Extract the [X, Y] coordinate from the center of the cell holding the provided text.  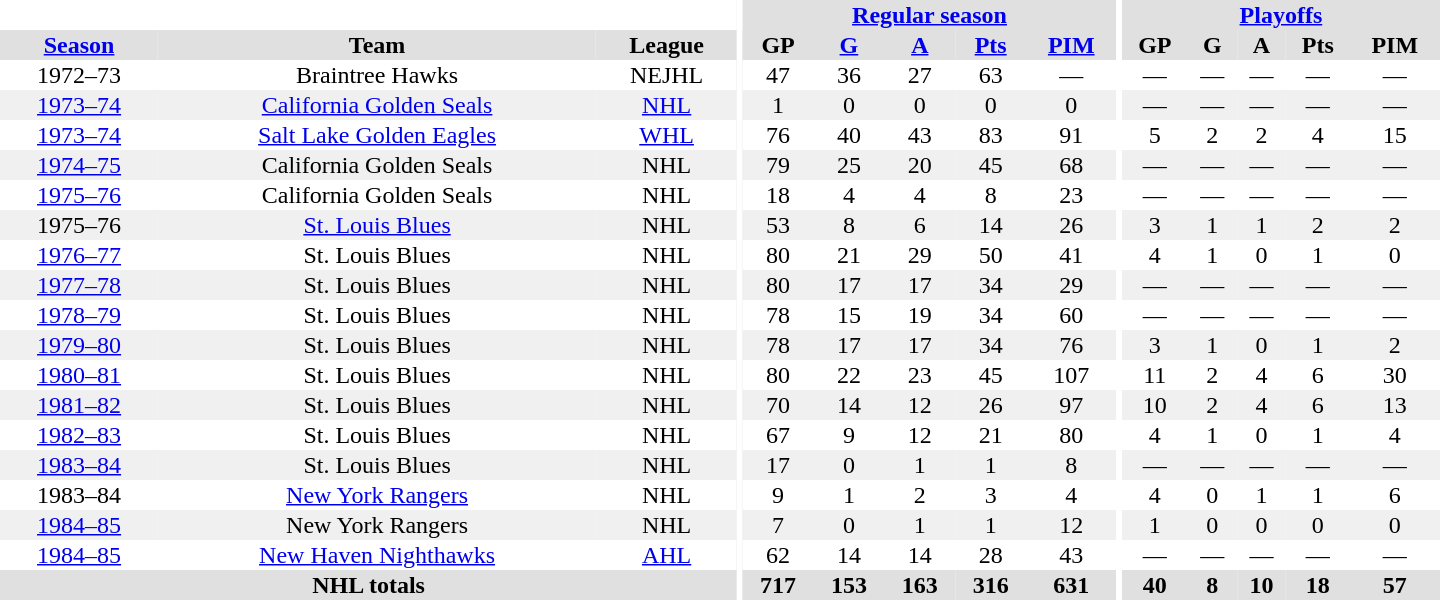
1979–80 [79, 345]
5 [1155, 135]
1980–81 [79, 375]
Salt Lake Golden Eagles [377, 135]
AHL [666, 555]
79 [778, 165]
67 [778, 435]
League [666, 45]
107 [1071, 375]
30 [1395, 375]
22 [848, 375]
60 [1071, 315]
7 [778, 525]
53 [778, 225]
717 [778, 585]
Braintree Hawks [377, 75]
163 [920, 585]
83 [990, 135]
50 [990, 255]
62 [778, 555]
25 [848, 165]
NEJHL [666, 75]
153 [848, 585]
19 [920, 315]
1974–75 [79, 165]
41 [1071, 255]
47 [778, 75]
NHL totals [368, 585]
68 [1071, 165]
36 [848, 75]
20 [920, 165]
Regular season [930, 15]
13 [1395, 405]
631 [1071, 585]
91 [1071, 135]
27 [920, 75]
1978–79 [79, 315]
1981–82 [79, 405]
70 [778, 405]
316 [990, 585]
11 [1155, 375]
57 [1395, 585]
New Haven Nighthawks [377, 555]
Playoffs [1281, 15]
28 [990, 555]
97 [1071, 405]
WHL [666, 135]
1972–73 [79, 75]
1977–78 [79, 285]
1976–77 [79, 255]
63 [990, 75]
1982–83 [79, 435]
Team [377, 45]
Season [79, 45]
